Provide the (X, Y) coordinate of the cell's center where the given text is located.  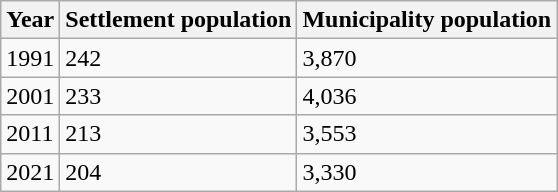
204 (178, 172)
213 (178, 134)
4,036 (427, 96)
242 (178, 58)
Municipality population (427, 20)
2001 (30, 96)
3,330 (427, 172)
2021 (30, 172)
2011 (30, 134)
Settlement population (178, 20)
233 (178, 96)
Year (30, 20)
1991 (30, 58)
3,553 (427, 134)
3,870 (427, 58)
